Return the (X, Y) coordinate for the center point of the cell that contains the specified text.  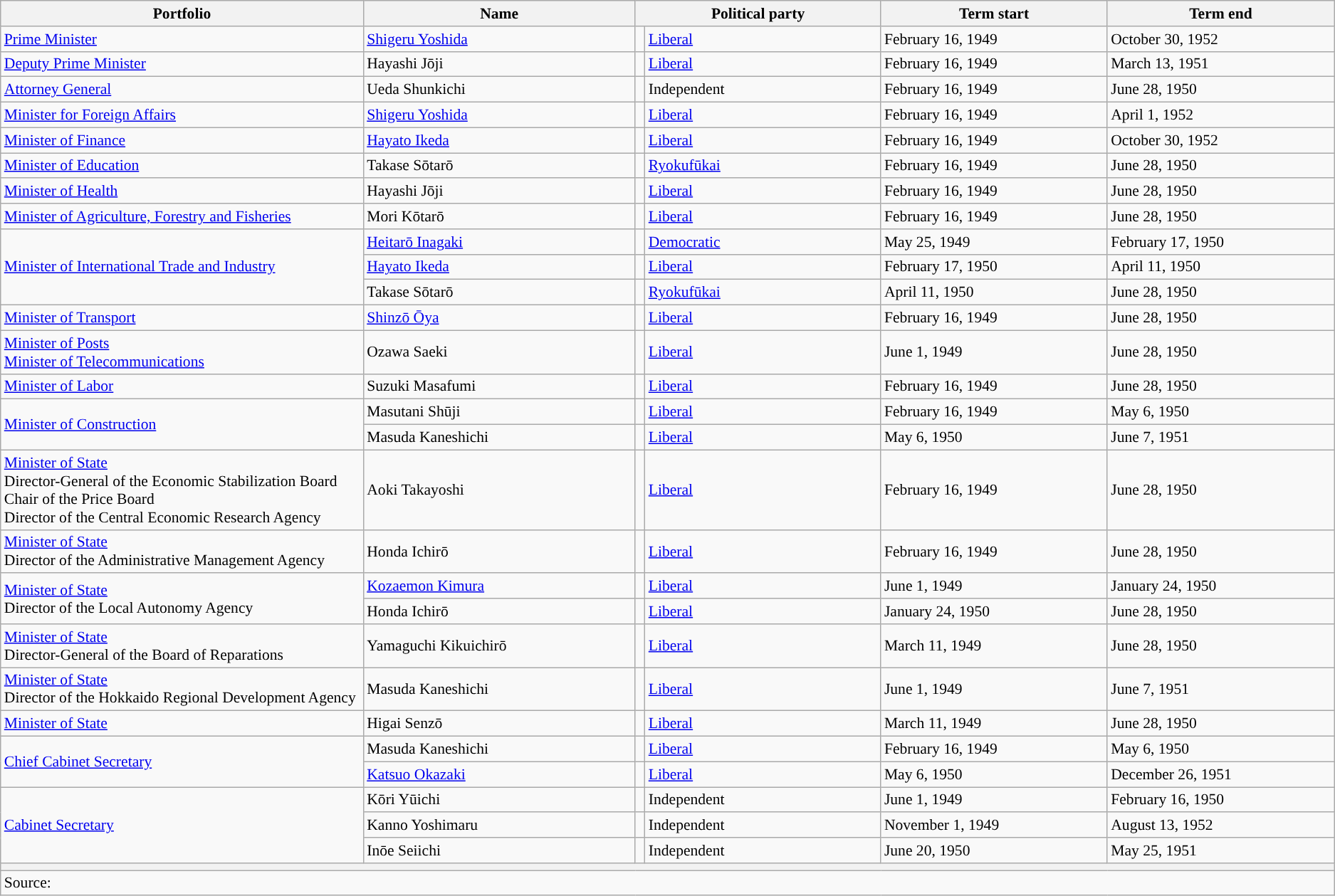
Deputy Prime Minister (182, 64)
Higai Senzō (499, 724)
Source: (668, 883)
Prime Minister (182, 39)
May 25, 1951 (1220, 850)
Portfolio (182, 14)
Cabinet Secretary (182, 826)
Minister of Health (182, 191)
May 25, 1949 (994, 242)
December 26, 1951 (1220, 774)
Minister of StateDirector of the Hokkaido Regional Development Agency (182, 689)
Minister of StateDirector-General of the Board of Reparations (182, 646)
Name (499, 14)
Shinzō Ōya (499, 318)
Minister of International Trade and Industry (182, 268)
Term start (994, 14)
Political party (758, 14)
Ozawa Saeki (499, 352)
Minister of Construction (182, 424)
Minister of Finance (182, 140)
August 13, 1952 (1220, 826)
Minister of StateDirector-General of the Economic Stabilization BoardChair of the Price BoardDirector of the Central Economic Research Agency (182, 490)
March 13, 1951 (1220, 64)
Minister of StateDirector of the Local Autonomy Agency (182, 599)
Katsuo Okazaki (499, 774)
Minister of Labor (182, 386)
Kanno Yoshimaru (499, 826)
Attorney General (182, 90)
Chief Cabinet Secretary (182, 761)
Masutani Shūji (499, 412)
Suzuki Masafumi (499, 386)
April 1, 1952 (1220, 115)
February 16, 1950 (1220, 800)
Heitarō Inagaki (499, 242)
November 1, 1949 (994, 826)
Minister of Transport (182, 318)
Aoki Takayoshi (499, 490)
Ueda Shunkichi (499, 90)
Minister of State (182, 724)
Minister for Foreign Affairs (182, 115)
Minister of Education (182, 166)
Minister of Agriculture, Forestry and Fisheries (182, 216)
June 20, 1950 (994, 850)
Kozaemon Kimura (499, 586)
Kōri Yūichi (499, 800)
Minister of StateDirector of the Administrative Management Agency (182, 551)
Minister of PostsMinister of Telecommunications (182, 352)
Mori Kōtarō (499, 216)
Democratic (763, 242)
Term end (1220, 14)
Yamaguchi Kikuichirō (499, 646)
Inōe Seiichi (499, 850)
